Output the [x, y] coordinate of the center of the cell containing the given text.  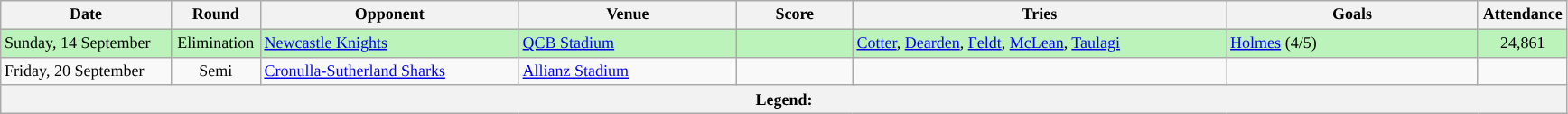
Cotter, Dearden, Feldt, McLean, Taulagi [1040, 43]
Attendance [1523, 14]
Newcastle Knights [389, 43]
Cronulla-Sutherland Sharks [389, 71]
24,861 [1523, 43]
Allianz Stadium [627, 71]
Round [215, 14]
Elimination [215, 43]
Goals [1353, 14]
Venue [627, 14]
Friday, 20 September [87, 71]
Date [87, 14]
Tries [1040, 14]
Holmes (4/5) [1353, 43]
Legend: [784, 100]
QCB Stadium [627, 43]
Semi [215, 71]
Sunday, 14 September [87, 43]
Score [795, 14]
Opponent [389, 14]
